From the cell containing the given text, extract its center point as [x, y] coordinate. 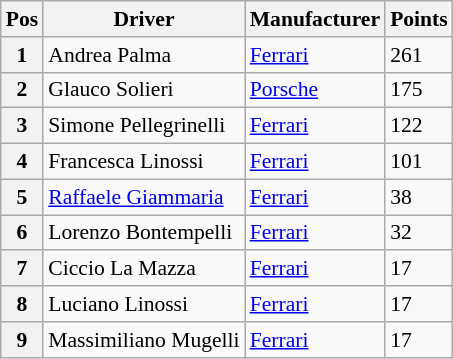
38 [419, 197]
2 [22, 90]
4 [22, 162]
Andrea Palma [144, 55]
101 [419, 162]
Manufacturer [315, 19]
Glauco Solieri [144, 90]
Francesca Linossi [144, 162]
9 [22, 340]
7 [22, 269]
Porsche [315, 90]
122 [419, 126]
Lorenzo Bontempelli [144, 233]
Points [419, 19]
1 [22, 55]
Simone Pellegrinelli [144, 126]
Raffaele Giammaria [144, 197]
175 [419, 90]
Luciano Linossi [144, 304]
Pos [22, 19]
6 [22, 233]
3 [22, 126]
Ciccio La Mazza [144, 269]
8 [22, 304]
Driver [144, 19]
32 [419, 233]
Massimiliano Mugelli [144, 340]
5 [22, 197]
261 [419, 55]
